Scan for the cell matching the given text and deliver its [x, y] coordinate at center. 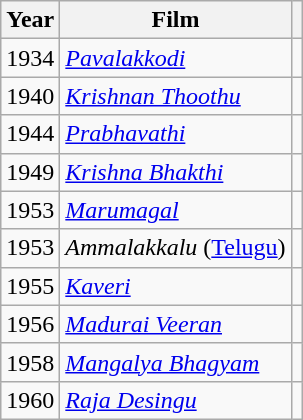
Mangalya Bhagyam [176, 362]
Raja Desingu [176, 400]
Pavalakkodi [176, 58]
1960 [30, 400]
1944 [30, 134]
Krishnan Thoothu [176, 96]
1958 [30, 362]
Marumagal [176, 210]
Madurai Veeran [176, 324]
Prabhavathi [176, 134]
Film [176, 20]
1940 [30, 96]
Kaveri [176, 286]
Year [30, 20]
1956 [30, 324]
1949 [30, 172]
1955 [30, 286]
Krishna Bhakthi [176, 172]
Ammalakkalu (Telugu) [176, 248]
1934 [30, 58]
